Search for the cell housing the specified text and yield its (x, y) center coordinate. 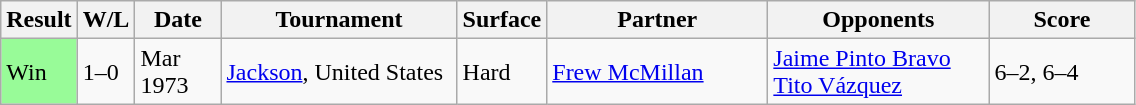
6–2, 6–4 (1062, 72)
Frew McMillan (658, 72)
Jackson, United States (339, 72)
Mar 1973 (178, 72)
Surface (502, 20)
W/L (106, 20)
Partner (658, 20)
1–0 (106, 72)
Jaime Pinto Bravo Tito Vázquez (878, 72)
Hard (502, 72)
Score (1062, 20)
Date (178, 20)
Result (39, 20)
Win (39, 72)
Opponents (878, 20)
Tournament (339, 20)
